Output the [X, Y] coordinate of the center of the cell containing the given text.  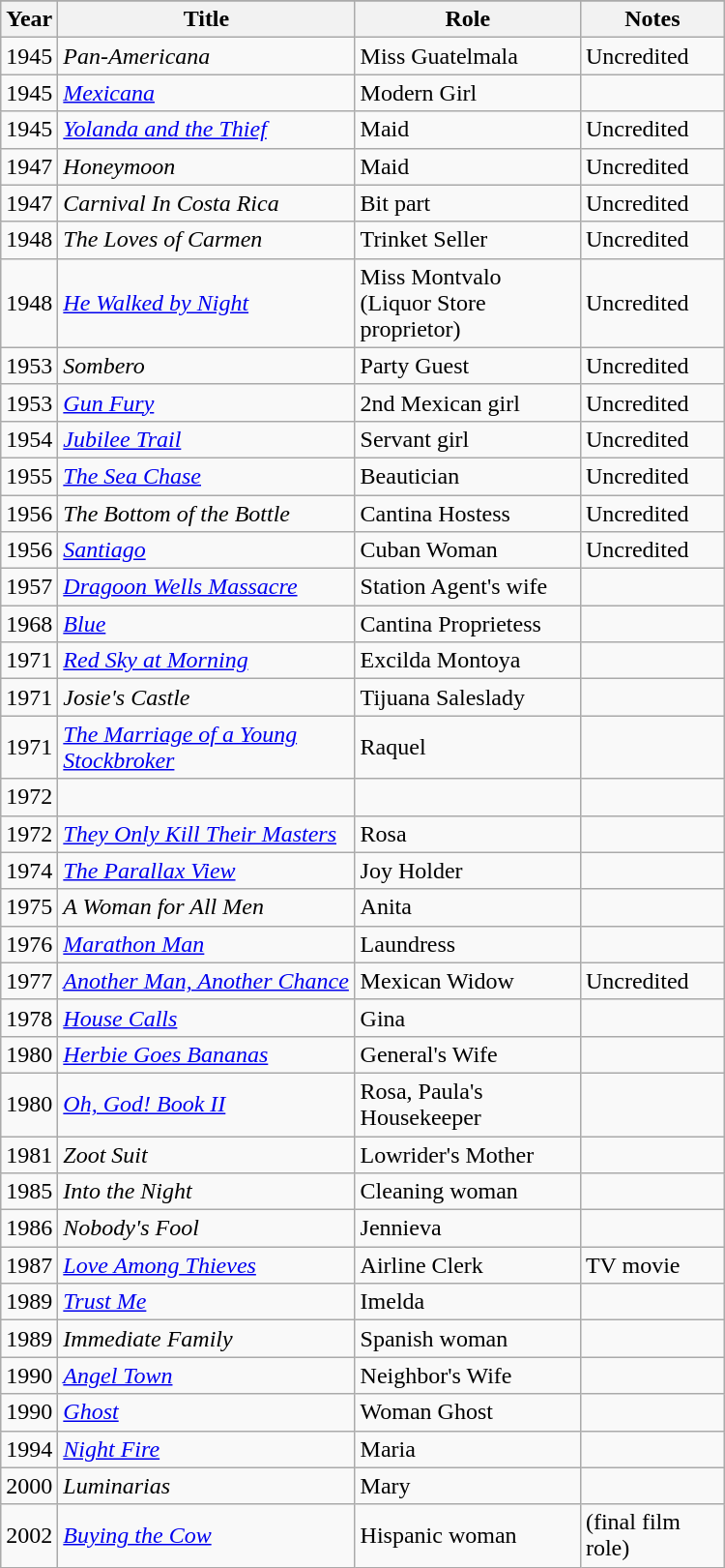
Station Agent's wife [468, 587]
Red Sky at Morning [207, 661]
House Calls [207, 1018]
Sombero [207, 366]
Notes [652, 19]
Santiago [207, 550]
Bit part [468, 203]
Tijuana Saleslady [468, 697]
1975 [29, 907]
Yolanda and the Thief [207, 130]
Pan-Americana [207, 56]
1954 [29, 439]
1957 [29, 587]
Rosa [468, 834]
Neighbor's Wife [468, 1376]
The Loves of Carmen [207, 240]
Beautician [468, 476]
Lowrider's Mother [468, 1154]
Cuban Woman [468, 550]
Year [29, 19]
Immediate Family [207, 1339]
Trinket Seller [468, 240]
Spanish woman [468, 1339]
The Parallax View [207, 871]
The Sea Chase [207, 476]
Mexican Widow [468, 981]
General's Wife [468, 1054]
(final film role) [652, 1536]
Night Fire [207, 1449]
Joy Holder [468, 871]
1955 [29, 476]
Anita [468, 907]
Another Man, Another Chance [207, 981]
They Only Kill Their Masters [207, 834]
1976 [29, 944]
Cleaning woman [468, 1192]
Carnival In Costa Rica [207, 203]
Maria [468, 1449]
1981 [29, 1154]
Dragoon Wells Massacre [207, 587]
Mary [468, 1486]
Gun Fury [207, 402]
Cantina Hostess [468, 514]
Miss Guatelmala [468, 56]
Cantina Proprietess [468, 624]
Love Among Thieves [207, 1265]
Josie's Castle [207, 697]
Party Guest [468, 366]
2002 [29, 1536]
Gina [468, 1018]
The Bottom of the Bottle [207, 514]
Trust Me [207, 1302]
Woman Ghost [468, 1412]
1994 [29, 1449]
1974 [29, 871]
Title [207, 19]
Buying the Cow [207, 1536]
1968 [29, 624]
Into the Night [207, 1192]
Ghost [207, 1412]
Nobody's Fool [207, 1228]
Zoot Suit [207, 1154]
Luminarias [207, 1486]
Hispanic woman [468, 1536]
1986 [29, 1228]
Angel Town [207, 1376]
Excilda Montoya [468, 661]
Airline Clerk [468, 1265]
Jubilee Trail [207, 439]
Raquel [468, 747]
Jennieva [468, 1228]
Laundress [468, 944]
Marathon Man [207, 944]
TV movie [652, 1265]
A Woman for All Men [207, 907]
The Marriage of a Young Stockbroker [207, 747]
Mexicana [207, 93]
Miss Montvalo(Liquor Store proprietor) [468, 303]
Servant girl [468, 439]
Imelda [468, 1302]
1987 [29, 1265]
1985 [29, 1192]
He Walked by Night [207, 303]
Herbie Goes Bananas [207, 1054]
1977 [29, 981]
2nd Mexican girl [468, 402]
Oh, God! Book II [207, 1105]
2000 [29, 1486]
Honeymoon [207, 166]
Modern Girl [468, 93]
Blue [207, 624]
Rosa, Paula's Housekeeper [468, 1105]
1978 [29, 1018]
Role [468, 19]
